Pinpoint the cell where the given text exists, returning its (X, Y) midpoint coordinate. 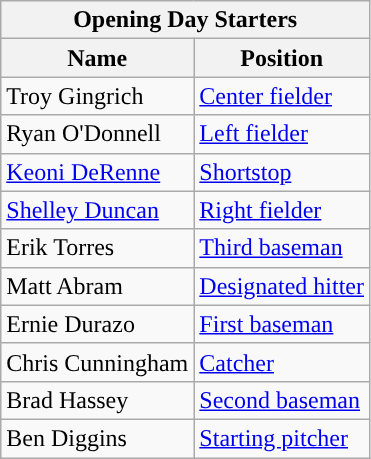
Ernie Durazo (98, 324)
Starting pitcher (282, 438)
Right fielder (282, 210)
Designated hitter (282, 286)
Name (98, 58)
Opening Day Starters (186, 20)
Ryan O'Donnell (98, 134)
Matt Abram (98, 286)
Troy Gingrich (98, 96)
Keoni DeRenne (98, 172)
Third baseman (282, 248)
First baseman (282, 324)
Shelley Duncan (98, 210)
Left fielder (282, 134)
Second baseman (282, 400)
Brad Hassey (98, 400)
Erik Torres (98, 248)
Shortstop (282, 172)
Center fielder (282, 96)
Chris Cunningham (98, 362)
Catcher (282, 362)
Position (282, 58)
Ben Diggins (98, 438)
